Find where the given text appears and provide that cell's center as (X, Y) coordinate. 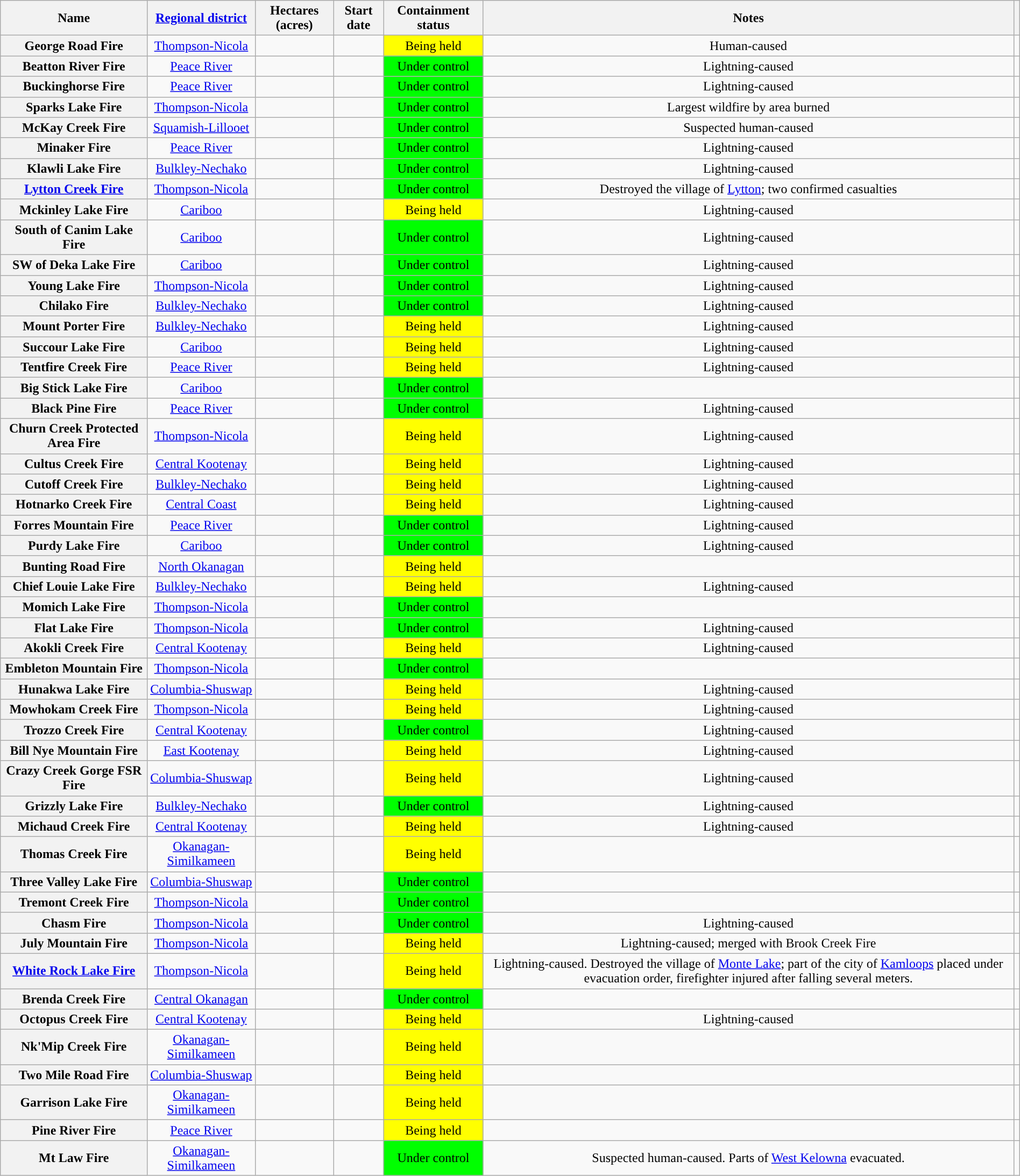
Containment status (434, 18)
North Okanagan (201, 566)
Tremont Creek Fire (74, 902)
Start date (358, 18)
Big Stick Lake Fire (74, 388)
Embleton Mountain Fire (74, 669)
Akokli Creek Fire (74, 648)
Two Mile Road Fire (74, 1075)
Sparks Lake Fire (74, 107)
Bill Nye Mountain Fire (74, 750)
Thomas Creek Fire (74, 854)
White Rock Lake Fire (74, 970)
Bunting Road Fire (74, 566)
Michaud Creek Fire (74, 826)
Name (74, 18)
Central Okanagan (201, 999)
Mckinley Lake Fire (74, 209)
Largest wildfire by area burned (748, 107)
Forres Mountain Fire (74, 525)
Young Lake Fire (74, 286)
Crazy Creek Gorge FSR Fire (74, 778)
Churn Creek Protected Area Fire (74, 436)
Notes (748, 18)
Chasm Fire (74, 923)
July Mountain Fire (74, 943)
Octopus Creek Fire (74, 1019)
Klawli Lake Fire (74, 168)
Hunakwa Lake Fire (74, 689)
Hectares (acres) (294, 18)
SW of Deka Lake Fire (74, 265)
Hotnarko Creek Fire (74, 505)
Mt Law Fire (74, 1158)
Mowhokam Creek Fire (74, 710)
East Kootenay (201, 750)
Human-caused (748, 46)
Tentfire Creek Fire (74, 367)
Pine River Fire (74, 1130)
Cutoff Creek Fire (74, 484)
Brenda Creek Fire (74, 999)
Trozzo Creek Fire (74, 730)
McKay Creek Fire (74, 127)
Squamish-Lillooet (201, 127)
George Road Fire (74, 46)
South of Canim Lake Fire (74, 237)
Central Coast (201, 505)
Black Pine Fire (74, 408)
Chief Louie Lake Fire (74, 586)
Cultus Creek Fire (74, 464)
Regional district (201, 18)
Buckinghorse Fire (74, 87)
Succour Lake Fire (74, 347)
Chilako Fire (74, 306)
Beatton River Fire (74, 66)
Lightning-caused; merged with Brook Creek Fire (748, 943)
Destroyed the village of Lytton; two confirmed casualties (748, 189)
Momich Lake Fire (74, 607)
Suspected human-caused. Parts of West Kelowna evacuated. (748, 1158)
Three Valley Lake Fire (74, 882)
Purdy Lake Fire (74, 546)
Flat Lake Fire (74, 628)
Lytton Creek Fire (74, 189)
Nk'Mip Creek Fire (74, 1047)
Mount Porter Fire (74, 327)
Minaker Fire (74, 148)
Garrison Lake Fire (74, 1103)
Suspected human-caused (748, 127)
Grizzly Lake Fire (74, 806)
